Extract the [X, Y] coordinate from the center of the cell holding the provided text.  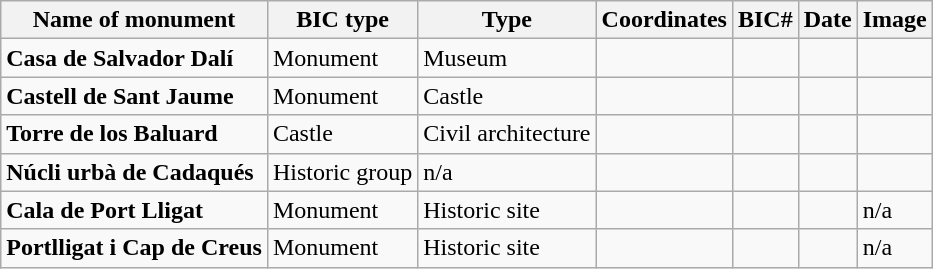
Portlligat i Cap de Creus [134, 248]
Name of monument [134, 20]
Coordinates [664, 20]
BIC# [765, 20]
Castell de Sant Jaume [134, 96]
Núcli urbà de Cadaqués [134, 172]
Museum [507, 58]
Historic group [342, 172]
Image [894, 20]
Type [507, 20]
Civil architecture [507, 134]
BIC type [342, 20]
Casa de Salvador Dalí [134, 58]
Torre de los Baluard [134, 134]
Cala de Port Lligat [134, 210]
Date [828, 20]
